Determine the (X, Y) coordinate at the center of the cell enclosing the given text.  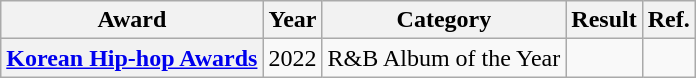
R&B Album of the Year (444, 58)
Category (444, 20)
2022 (292, 58)
Ref. (668, 20)
Korean Hip-hop Awards (132, 58)
Award (132, 20)
Year (292, 20)
Result (604, 20)
